Detect which cell encompasses the target text, then output its [X, Y] center coordinate. 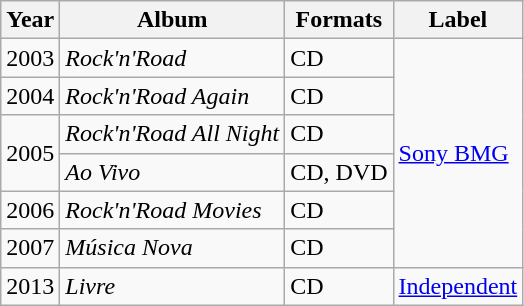
2004 [30, 96]
Sony BMG [458, 153]
Year [30, 20]
Ao Vivo [172, 172]
Formats [339, 20]
2006 [30, 210]
2007 [30, 248]
Independent [458, 286]
Rock'n'Road [172, 58]
CD, DVD [339, 172]
Rock'n'Road Again [172, 96]
Música Nova [172, 248]
2005 [30, 153]
Rock'n'Road Movies [172, 210]
Label [458, 20]
2013 [30, 286]
2003 [30, 58]
Rock'n'Road All Night [172, 134]
Album [172, 20]
Livre [172, 286]
